From the cell containing the given text, extract its center point as [x, y] coordinate. 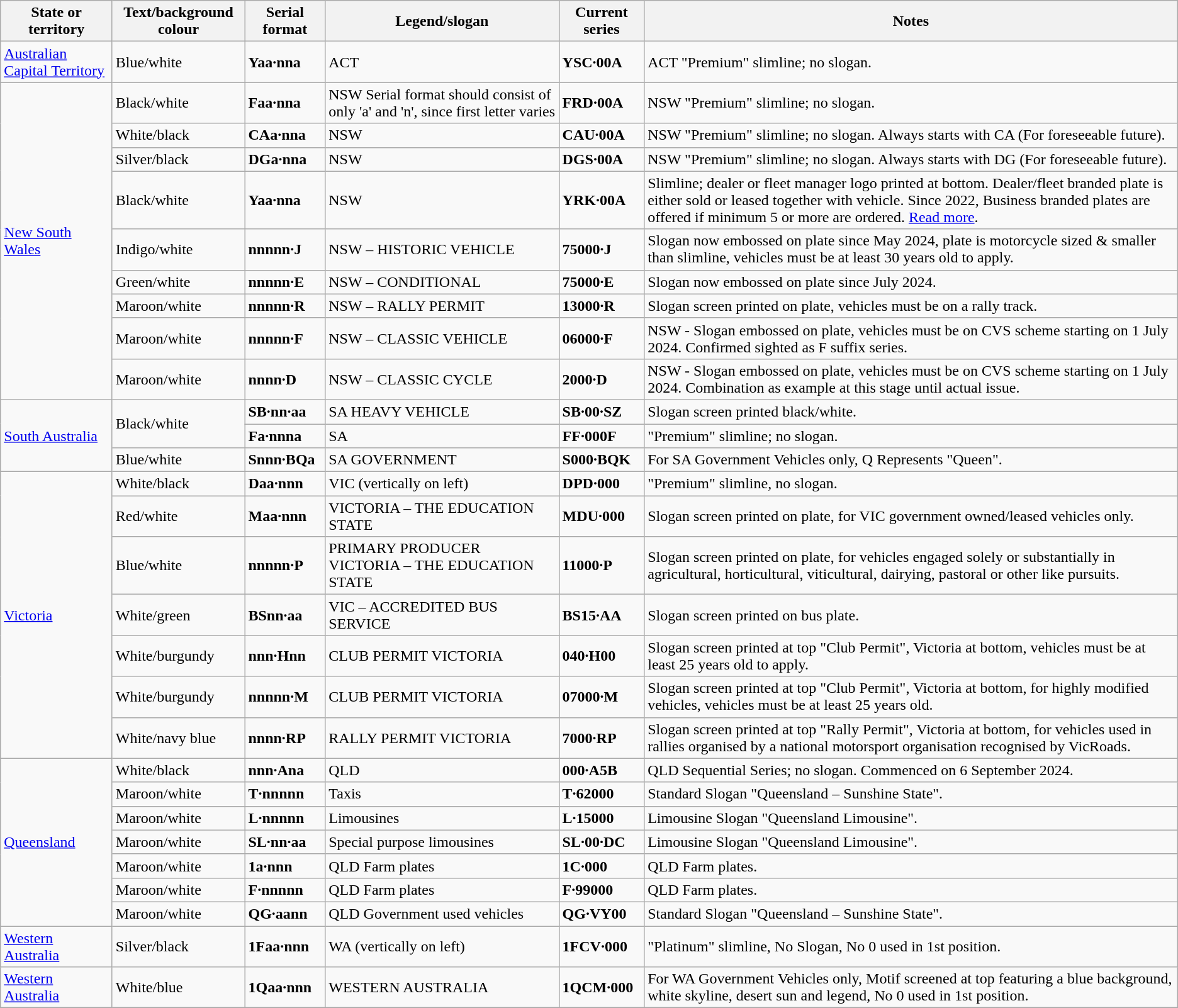
NSW Serial format should consist of only 'a' and 'n', since first letter varies [442, 103]
WESTERN AUSTRALIA [442, 988]
nnnnn·M [285, 697]
nnnnn·P [285, 566]
nnnnn·R [285, 306]
CAU·00A [602, 135]
13000·R [602, 306]
Slogan screen printed on bus plate. [911, 615]
Victoria [57, 615]
S000·BQK [602, 460]
NSW – HISTORIC VEHICLE [442, 249]
RALLY PERMIT VICTORIA [442, 737]
QLD Government used vehicles [442, 914]
ACT [442, 62]
South Australia [57, 435]
PRIMARY PRODUCER VICTORIA – THE EDUCATION STATE [442, 566]
NSW "Premium" slimline; no slogan. Always starts with DG (For foreseeable future). [911, 159]
7000·RP [602, 737]
Notes [911, 21]
"Premium" slimline, no slogan. [911, 484]
SA GOVERNMENT [442, 460]
Fa·nnna [285, 436]
DGa·nna [285, 159]
SA HEAVY VEHICLE [442, 412]
L·15000 [602, 818]
BS15·AA [602, 615]
White/blue [179, 988]
NSW – CLASSIC VEHICLE [442, 339]
Serial format [285, 21]
VIC (vertically on left) [442, 484]
Slogan screen printed at top "Club Permit", Victoria at bottom, for highly modified vehicles, vehicles must be at least 25 years old. [911, 697]
Legend/slogan [442, 21]
DGS·00A [602, 159]
Snnn·BQa [285, 460]
000·A5B [602, 770]
NSW – CLASSIC CYCLE [442, 379]
State or territory [57, 21]
YSC·00A [602, 62]
Australian Capital Territory [57, 62]
1C·000 [602, 866]
For WA Government Vehicles only, Motif screened at top featuring a blue background, white skyline, desert sun and legend, No 0 used in 1st position. [911, 988]
1Qaa·nnn [285, 988]
WA (vertically on left) [442, 946]
QLD Sequential Series; no slogan. Commenced on 6 September 2024. [911, 770]
Daa·nnn [285, 484]
NSW – CONDITIONAL [442, 282]
Red/white [179, 516]
NSW - Slogan embossed on plate, vehicles must be on CVS scheme starting on 1 July 2024. Confirmed sighted as F suffix series. [911, 339]
07000·M [602, 697]
QG·VY00 [602, 914]
nnn·Ana [285, 770]
Slogan screen printed at top "Club Permit", Victoria at bottom, vehicles must be at least 25 years old to apply. [911, 656]
QLD [442, 770]
Slogan screen printed black/white. [911, 412]
1a·nnn [285, 866]
T·62000 [602, 794]
ACT "Premium" slimline; no slogan. [911, 62]
06000·F [602, 339]
nnnn·D [285, 379]
Current series [602, 21]
1Faa·nnn [285, 946]
Taxis [442, 794]
L·nnnnn [285, 818]
Queensland [57, 842]
Text/background colour [179, 21]
Slogan now embossed on plate since May 2024, plate is motorcycle sized & smaller than slimline, vehicles must be at least 30 years old to apply. [911, 249]
BSnn·aa [285, 615]
NSW "Premium" slimline; no slogan. Always starts with CA (For foreseeable future). [911, 135]
nnnn·RP [285, 737]
YRK·00A [602, 200]
Faa·nna [285, 103]
Slogan screen printed on plate, vehicles must be on a rally track. [911, 306]
SL·00·DC [602, 842]
SB·nn·aa [285, 412]
DPD·000 [602, 484]
Indigo/white [179, 249]
Slogan screen printed on plate, for VIC government owned/leased vehicles only. [911, 516]
11000·P [602, 566]
Maa·nnn [285, 516]
For SA Government Vehicles only, Q Represents "Queen". [911, 460]
75000·J [602, 249]
NSW - Slogan embossed on plate, vehicles must be on CVS scheme starting on 1 July 2024. Combination as example at this stage until actual issue. [911, 379]
2000·D [602, 379]
nnnnn·J [285, 249]
1FCV·000 [602, 946]
NSW "Premium" slimline; no slogan. [911, 103]
NSW – RALLY PERMIT [442, 306]
T·nnnnn [285, 794]
MDU·000 [602, 516]
VICTORIA – THE EDUCATION STATE [442, 516]
"Platinum" slimline, No Slogan, No 0 used in 1st position. [911, 946]
"Premium" slimline; no slogan. [911, 436]
CAa·nna [285, 135]
New South Wales [57, 242]
Limousines [442, 818]
FRD·00A [602, 103]
White/navy blue [179, 737]
White/green [179, 615]
QG·aann [285, 914]
SA [442, 436]
SB·00·SZ [602, 412]
VIC – ACCREDITED BUS SERVICE [442, 615]
Green/white [179, 282]
Special purpose limousines [442, 842]
F·99000 [602, 890]
040·H00 [602, 656]
SL·nn·aa [285, 842]
FF·000F [602, 436]
75000·E [602, 282]
nnnnn·E [285, 282]
1QCM·000 [602, 988]
F·nnnnn [285, 890]
nnnnn·F [285, 339]
nnn·Hnn [285, 656]
Slogan now embossed on plate since July 2024. [911, 282]
